Search for the cell housing the specified text and yield its (X, Y) center coordinate. 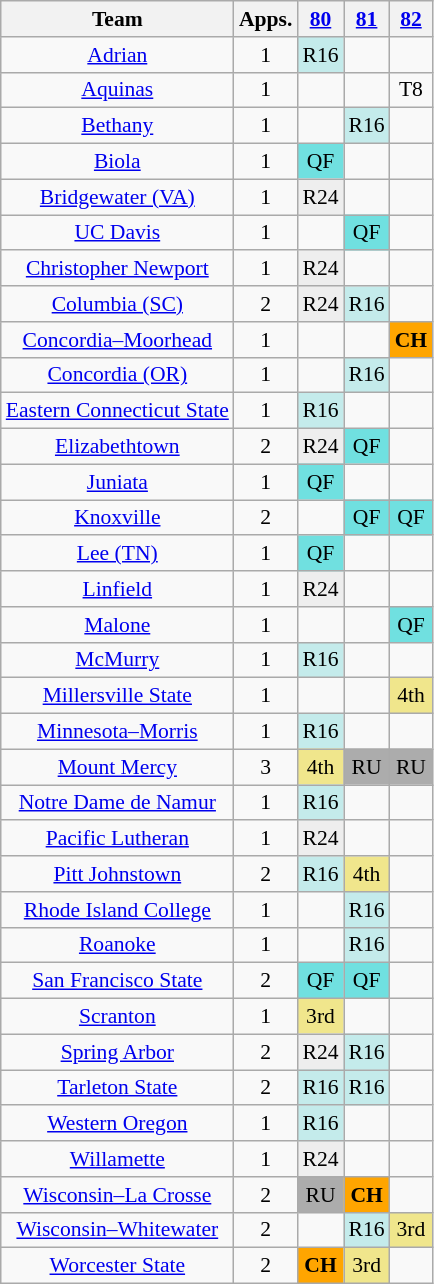
Pacific Lutheran (118, 839)
Malone (118, 625)
San Francisco State (118, 981)
Rhode Island College (118, 910)
Eastern Connecticut State (118, 411)
Tarleton State (118, 1088)
Concordia–Moorhead (118, 340)
Willamette (118, 1159)
Biola (118, 162)
Juniata (118, 482)
Notre Dame de Namur (118, 803)
Apps. (266, 19)
Millersville State (118, 696)
Wisconsin–La Crosse (118, 1195)
Elizabethtown (118, 447)
Concordia (OR) (118, 375)
Roanoke (118, 945)
Bridgewater (VA) (118, 197)
Aquinas (118, 90)
3 (266, 767)
Western Oregon (118, 1124)
Linfield (118, 589)
McMurry (118, 660)
Scranton (118, 1017)
Pitt Johnstown (118, 874)
T8 (412, 90)
Bethany (118, 126)
Lee (TN) (118, 554)
Columbia (SC) (118, 304)
82 (412, 19)
Adrian (118, 55)
81 (367, 19)
Mount Mercy (118, 767)
Christopher Newport (118, 269)
80 (320, 19)
Wisconsin–Whitewater (118, 1230)
Worcester State (118, 1266)
Team (118, 19)
UC Davis (118, 233)
Minnesota–Morris (118, 732)
Spring Arbor (118, 1052)
Knoxville (118, 518)
